Return [X, Y] of the center of cell containing provided text 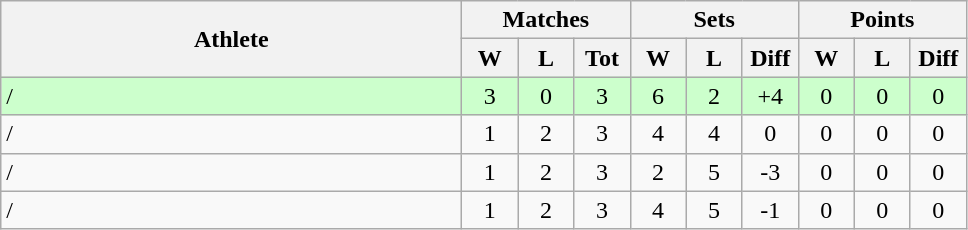
+4 [770, 96]
Athlete [232, 39]
Points [882, 20]
-3 [770, 172]
6 [658, 96]
Matches [546, 20]
Sets [714, 20]
Tot [602, 58]
-1 [770, 210]
